For the text-containing cell, return its midpoint in (X, Y) coordinate format. 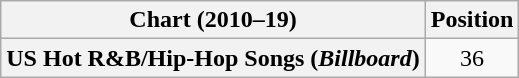
36 (472, 58)
Chart (2010–19) (213, 20)
Position (472, 20)
US Hot R&B/Hip-Hop Songs (Billboard) (213, 58)
